Identify which cell holds the provided text, then report its [X, Y] central coordinate. 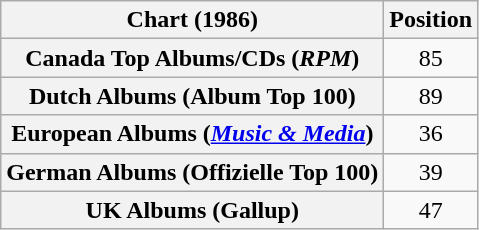
Canada Top Albums/CDs (RPM) [192, 58]
Dutch Albums (Album Top 100) [192, 96]
European Albums (Music & Media) [192, 134]
UK Albums (Gallup) [192, 210]
German Albums (Offizielle Top 100) [192, 172]
Position [431, 20]
39 [431, 172]
47 [431, 210]
85 [431, 58]
Chart (1986) [192, 20]
89 [431, 96]
36 [431, 134]
